Locate the cell with the specified text and output its (x, y) center coordinate. 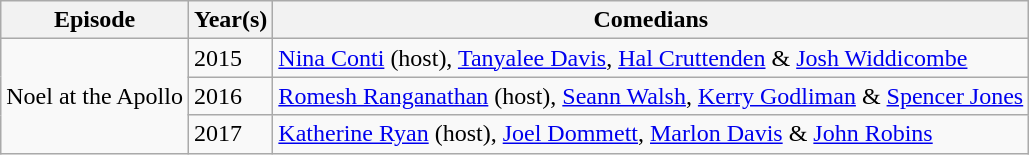
Year(s) (230, 20)
Episode (95, 20)
Katherine Ryan (host), Joel Dommett, Marlon Davis & John Robins (651, 134)
Noel at the Apollo (95, 96)
Comedians (651, 20)
2017 (230, 134)
2016 (230, 96)
Nina Conti (host), Tanyalee Davis, Hal Cruttenden & Josh Widdicombe (651, 58)
2015 (230, 58)
Romesh Ranganathan (host), Seann Walsh, Kerry Godliman & Spencer Jones (651, 96)
